Scan for the cell matching the given text and deliver its [x, y] coordinate at center. 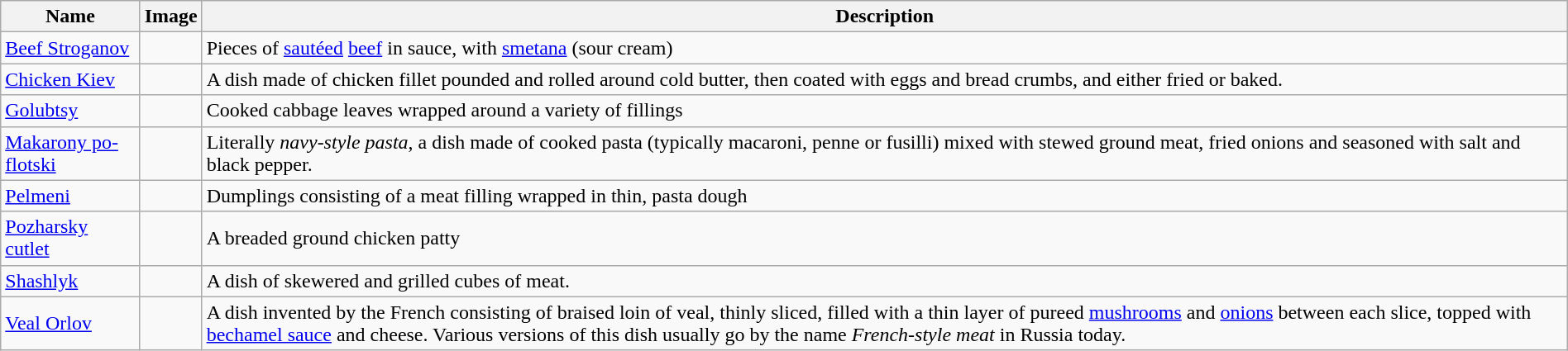
Pozharsky cutlet [70, 238]
Shashlyk [70, 281]
Beef Stroganov [70, 48]
A dish of skewered and grilled cubes of meat. [885, 281]
A breaded ground chicken patty [885, 238]
Dumplings consisting of a meat filling wrapped in thin, pasta dough [885, 196]
Veal Orlov [70, 324]
Pieces of sautéed beef in sauce, with smetana (sour cream) [885, 48]
Pelmeni [70, 196]
Description [885, 17]
Golubtsy [70, 111]
Cooked cabbage leaves wrapped around a variety of fillings [885, 111]
Image [170, 17]
Makarony po-flotski [70, 154]
Chicken Kiev [70, 79]
A dish made of chicken fillet pounded and rolled around cold butter, then coated with eggs and bread crumbs, and either fried or baked. [885, 79]
Name [70, 17]
